From the cell containing the given text, extract its center point as [X, Y] coordinate. 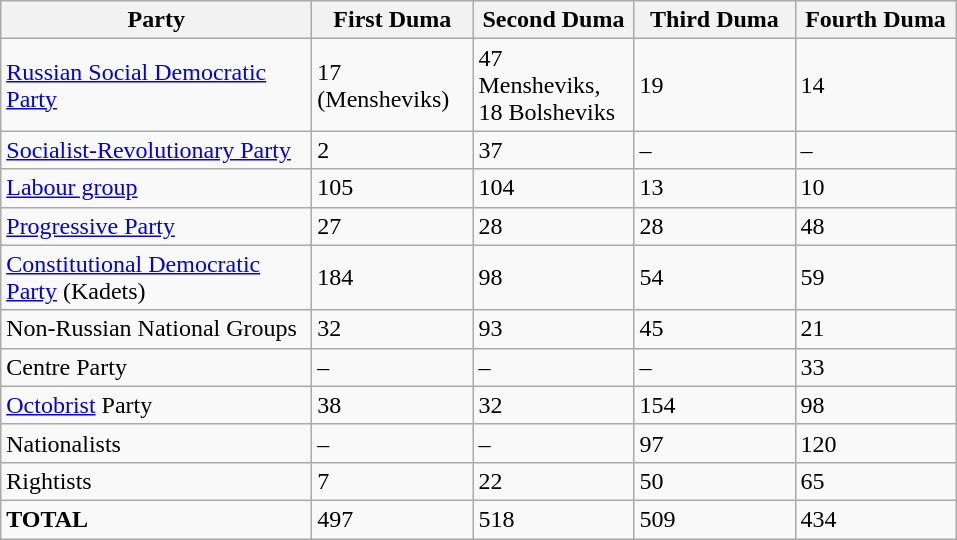
19 [714, 85]
First Duma [392, 20]
33 [876, 367]
37 [554, 150]
Fourth Duma [876, 20]
Constitutional Democratic Party (Kadets) [156, 278]
Party [156, 20]
Progressive Party [156, 226]
Russian Social Democratic Party [156, 85]
7 [392, 481]
Second Duma [554, 20]
14 [876, 85]
93 [554, 329]
518 [554, 519]
17 (Mensheviks) [392, 85]
21 [876, 329]
105 [392, 188]
13 [714, 188]
434 [876, 519]
Labour group [156, 188]
27 [392, 226]
2 [392, 150]
48 [876, 226]
Socialist-Revolutionary Party [156, 150]
54 [714, 278]
59 [876, 278]
22 [554, 481]
154 [714, 405]
Rightists [156, 481]
TOTAL [156, 519]
120 [876, 443]
Non-Russian National Groups [156, 329]
Third Duma [714, 20]
38 [392, 405]
Nationalists [156, 443]
Centre Party [156, 367]
65 [876, 481]
97 [714, 443]
10 [876, 188]
47 Mensheviks,18 Bolsheviks [554, 85]
184 [392, 278]
497 [392, 519]
45 [714, 329]
50 [714, 481]
509 [714, 519]
104 [554, 188]
Octobrist Party [156, 405]
